Find where the given text appears and provide that cell's center as (X, Y) coordinate. 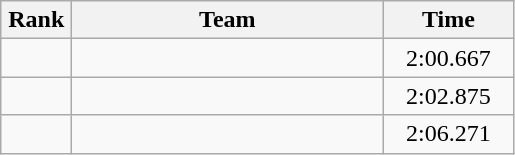
2:00.667 (448, 58)
Team (228, 20)
Time (448, 20)
2:06.271 (448, 134)
2:02.875 (448, 96)
Rank (36, 20)
